Pinpoint the cell where the given text exists, returning its (x, y) midpoint coordinate. 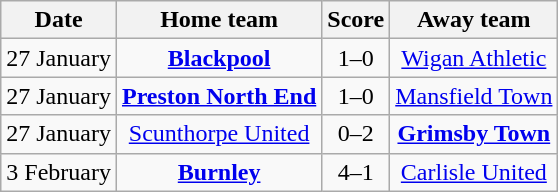
Grimsby Town (474, 134)
Score (356, 20)
Blackpool (218, 58)
Date (59, 20)
Burnley (218, 172)
Carlisle United (474, 172)
Away team (474, 20)
Scunthorpe United (218, 134)
Preston North End (218, 96)
Wigan Athletic (474, 58)
4–1 (356, 172)
0–2 (356, 134)
3 February (59, 172)
Home team (218, 20)
Mansfield Town (474, 96)
